Return the (X, Y) coordinate for the center point of the cell that contains the specified text.  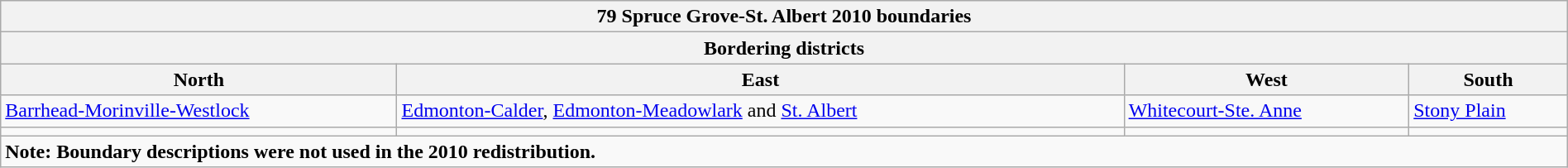
Note: Boundary descriptions were not used in the 2010 redistribution. (784, 151)
79 Spruce Grove-St. Albert 2010 boundaries (784, 17)
Bordering districts (784, 48)
Edmonton-Calder, Edmonton-Meadowlark and St. Albert (761, 111)
Stony Plain (1489, 111)
North (198, 79)
Barrhead-Morinville-Westlock (198, 111)
Whitecourt-Ste. Anne (1267, 111)
West (1267, 79)
East (761, 79)
South (1489, 79)
